Extract the [x, y] coordinate from the center of the cell holding the provided text.  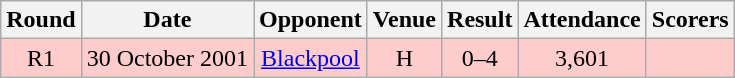
Venue [404, 20]
3,601 [582, 58]
0–4 [480, 58]
Result [480, 20]
Round [41, 20]
R1 [41, 58]
Blackpool [311, 58]
Scorers [690, 20]
Date [167, 20]
Attendance [582, 20]
H [404, 58]
30 October 2001 [167, 58]
Opponent [311, 20]
